Scan for the cell matching the given text and deliver its (x, y) coordinate at center. 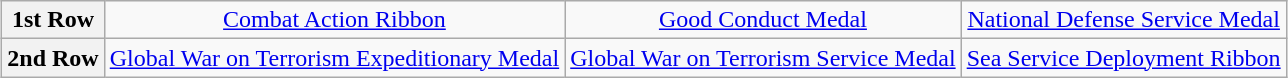
Global War on Terrorism Expeditionary Medal (334, 58)
Sea Service Deployment Ribbon (1124, 58)
Good Conduct Medal (763, 20)
2nd Row (53, 58)
National Defense Service Medal (1124, 20)
Combat Action Ribbon (334, 20)
1st Row (53, 20)
Global War on Terrorism Service Medal (763, 58)
